Capture the cell that displays the provided text and extract its [X, Y] central coordinate. 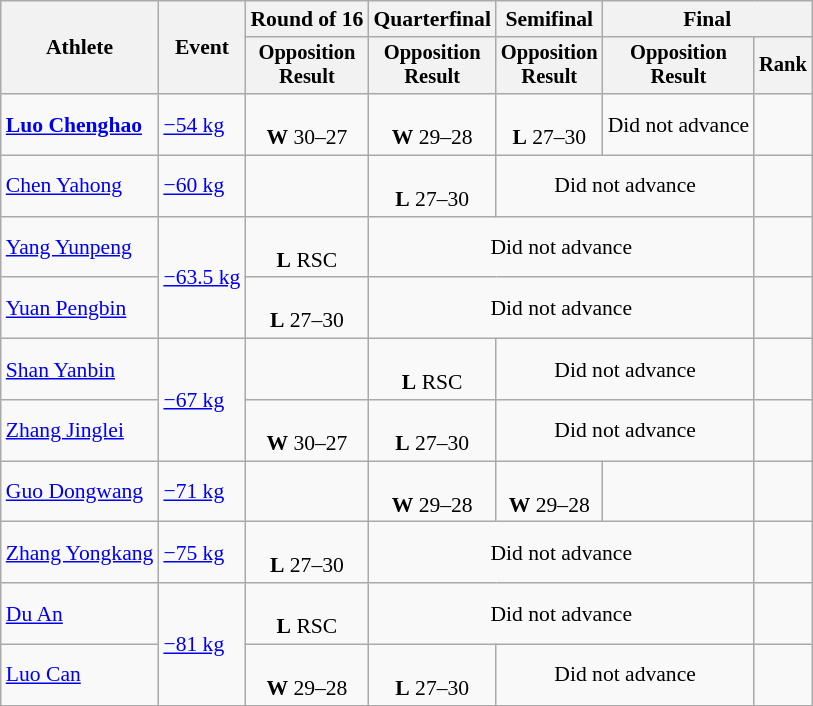
Luo Chenghao [80, 124]
−67 kg [202, 400]
−75 kg [202, 552]
−54 kg [202, 124]
Rank [783, 66]
Yang Yunpeng [80, 248]
Chen Yahong [80, 186]
−71 kg [202, 492]
Zhang Yongkang [80, 552]
Semifinal [550, 19]
Yuan Pengbin [80, 308]
Guo Dongwang [80, 492]
Luo Can [80, 676]
−81 kg [202, 644]
Round of 16 [306, 19]
Final [708, 19]
Shan Yanbin [80, 370]
Zhang Jinglei [80, 430]
−60 kg [202, 186]
Event [202, 48]
Quarterfinal [432, 19]
Du An [80, 614]
Athlete [80, 48]
−63.5 kg [202, 278]
